Determine the (x, y) coordinate at the center of the cell enclosing the given text.  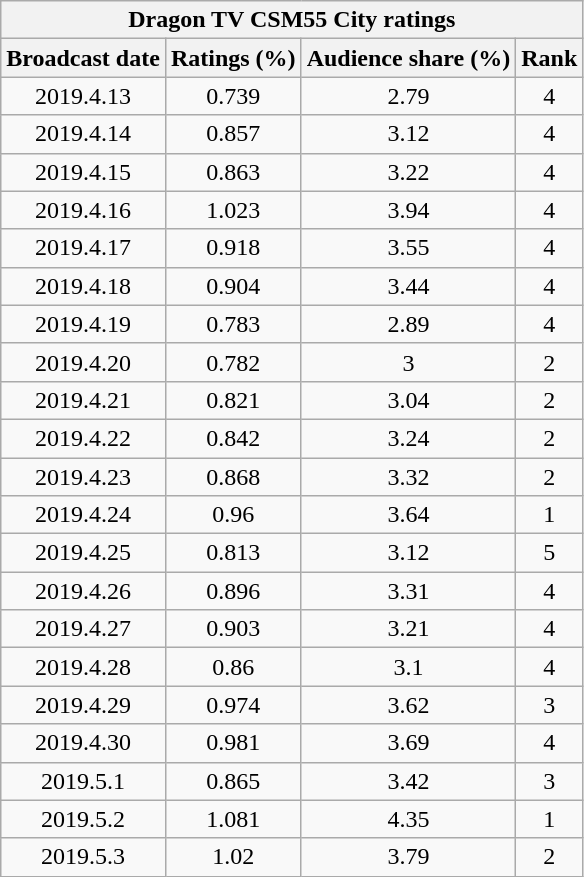
0.903 (233, 629)
Broadcast date (84, 58)
2019.4.18 (84, 286)
Rank (550, 58)
2019.4.17 (84, 248)
0.857 (233, 134)
2019.4.27 (84, 629)
1.02 (233, 857)
0.868 (233, 477)
2019.4.28 (84, 667)
2019.4.19 (84, 324)
0.783 (233, 324)
1.023 (233, 210)
2.89 (408, 324)
0.974 (233, 705)
2.79 (408, 96)
2019.5.3 (84, 857)
2019.4.26 (84, 591)
2019.4.15 (84, 172)
Audience share (%) (408, 58)
3.22 (408, 172)
3.62 (408, 705)
Dragon TV CSM55 City ratings (292, 20)
3.1 (408, 667)
2019.5.2 (84, 819)
3.55 (408, 248)
0.821 (233, 400)
2019.4.21 (84, 400)
2019.4.23 (84, 477)
3.79 (408, 857)
2019.4.24 (84, 515)
3.44 (408, 286)
4.35 (408, 819)
0.813 (233, 553)
3.24 (408, 438)
2019.5.1 (84, 781)
1.081 (233, 819)
0.739 (233, 96)
3.42 (408, 781)
2019.4.13 (84, 96)
5 (550, 553)
0.904 (233, 286)
3.21 (408, 629)
3.64 (408, 515)
0.96 (233, 515)
2019.4.30 (84, 743)
0.782 (233, 362)
3.94 (408, 210)
2019.4.14 (84, 134)
0.842 (233, 438)
Ratings (%) (233, 58)
0.86 (233, 667)
0.918 (233, 248)
0.863 (233, 172)
3.69 (408, 743)
0.981 (233, 743)
2019.4.22 (84, 438)
3.31 (408, 591)
3.32 (408, 477)
3.04 (408, 400)
2019.4.25 (84, 553)
2019.4.20 (84, 362)
0.865 (233, 781)
2019.4.16 (84, 210)
0.896 (233, 591)
2019.4.29 (84, 705)
